Extract the [x, y] coordinate from the center of the cell holding the provided text.  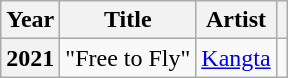
"Free to Fly" [128, 58]
Kangta [236, 58]
Artist [236, 20]
Year [30, 20]
2021 [30, 58]
Title [128, 20]
